For the text-containing cell, return its midpoint in (X, Y) coordinate format. 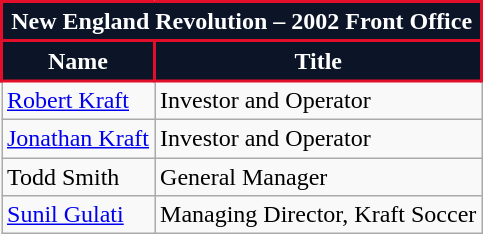
Sunil Gulati (78, 215)
Jonathan Kraft (78, 138)
Name (78, 61)
General Manager (318, 177)
Robert Kraft (78, 100)
Title (318, 61)
Managing Director, Kraft Soccer (318, 215)
New England Revolution – 2002 Front Office (242, 22)
Todd Smith (78, 177)
